Return the [X, Y] coordinate for the center point of the cell that contains the specified text.  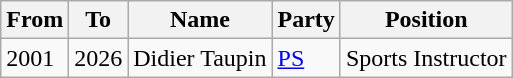
Party [306, 20]
Name [200, 20]
Didier Taupin [200, 58]
2001 [35, 58]
Position [426, 20]
PS [306, 58]
2026 [98, 58]
From [35, 20]
To [98, 20]
Sports Instructor [426, 58]
